Pinpoint the cell where the given text exists, returning its (x, y) midpoint coordinate. 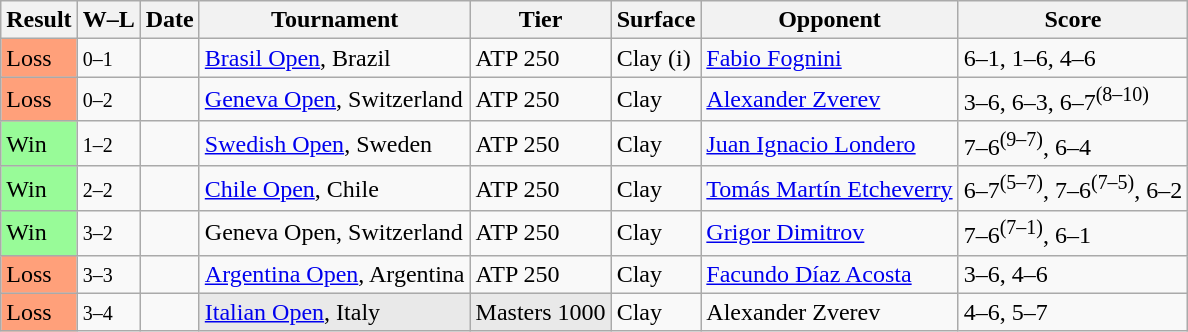
Score (1073, 20)
3–2 (108, 234)
Swedish Open, Sweden (334, 144)
Chile Open, Chile (334, 188)
3–4 (108, 312)
Result (39, 20)
0–2 (108, 100)
Surface (656, 20)
Clay (i) (656, 58)
6–7(5–7), 7–6(7–5), 6–2 (1073, 188)
Juan Ignacio Londero (830, 144)
2–2 (108, 188)
Brasil Open, Brazil (334, 58)
3–3 (108, 274)
Tier (540, 20)
4–6, 5–7 (1073, 312)
Italian Open, Italy (334, 312)
Argentina Open, Argentina (334, 274)
Opponent (830, 20)
Masters 1000 (540, 312)
0–1 (108, 58)
3–6, 6–3, 6–7(8–10) (1073, 100)
7–6(9–7), 6–4 (1073, 144)
Date (170, 20)
W–L (108, 20)
Facundo Díaz Acosta (830, 274)
Tomás Martín Etcheverry (830, 188)
Tournament (334, 20)
6–1, 1–6, 4–6 (1073, 58)
Fabio Fognini (830, 58)
1–2 (108, 144)
7–6(7–1), 6–1 (1073, 234)
Grigor Dimitrov (830, 234)
3–6, 4–6 (1073, 274)
